Output the (X, Y) coordinate of the center of the cell containing the given text.  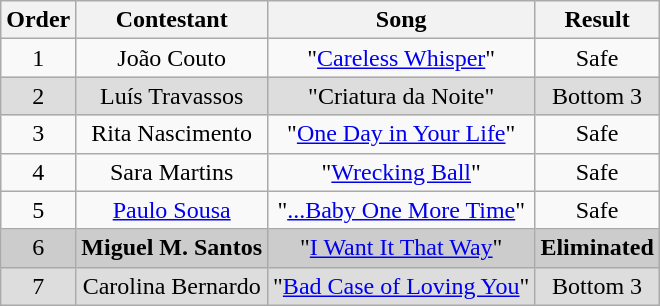
Eliminated (597, 248)
4 (38, 172)
Carolina Bernardo (172, 286)
2 (38, 96)
"Wrecking Ball" (402, 172)
"Bad Case of Loving You" (402, 286)
João Couto (172, 58)
"One Day in Your Life" (402, 134)
Luís Travassos (172, 96)
"Careless Whisper" (402, 58)
3 (38, 134)
6 (38, 248)
Miguel M. Santos (172, 248)
Result (597, 20)
Order (38, 20)
Song (402, 20)
Sara Martins (172, 172)
Contestant (172, 20)
"Criatura da Noite" (402, 96)
7 (38, 286)
"I Want It That Way" (402, 248)
5 (38, 210)
Paulo Sousa (172, 210)
"...Baby One More Time" (402, 210)
Rita Nascimento (172, 134)
1 (38, 58)
